Return the (x, y) coordinate for the center point of the cell that contains the specified text.  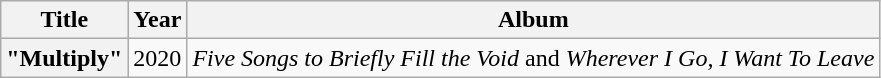
Five Songs to Briefly Fill the Void and Wherever I Go, I Want To Leave (534, 58)
Album (534, 20)
"Multiply" (64, 58)
Year (158, 20)
2020 (158, 58)
Title (64, 20)
